Provide the [X, Y] coordinate of the cell's center where the given text is located.  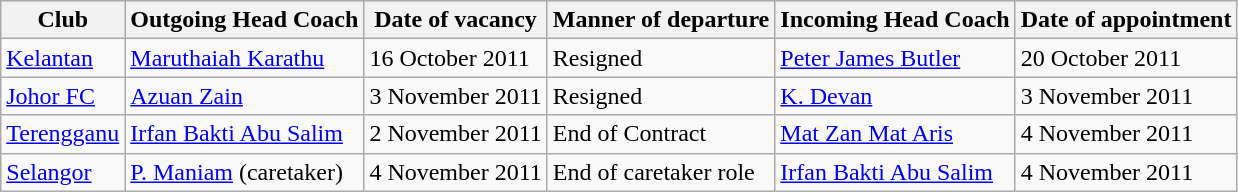
End of caretaker role [660, 172]
Incoming Head Coach [895, 20]
2 November 2011 [456, 134]
P. Maniam (caretaker) [244, 172]
K. Devan [895, 96]
Kelantan [63, 58]
Maruthaiah Karathu [244, 58]
Selangor [63, 172]
Outgoing Head Coach [244, 20]
Club [63, 20]
16 October 2011 [456, 58]
Johor FC [63, 96]
End of Contract [660, 134]
Peter James Butler [895, 58]
Terengganu [63, 134]
Date of vacancy [456, 20]
20 October 2011 [1126, 58]
Manner of departure [660, 20]
Azuan Zain [244, 96]
Date of appointment [1126, 20]
Mat Zan Mat Aris [895, 134]
